Output the (x, y) coordinate of the center of the cell containing the given text.  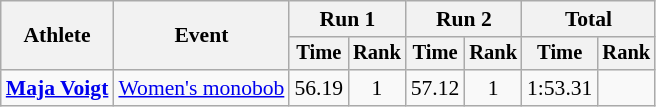
Women's monobob (201, 88)
Event (201, 36)
1:53.31 (560, 88)
57.12 (436, 88)
Total (588, 19)
56.19 (318, 88)
Athlete (58, 36)
Run 1 (347, 19)
Run 2 (464, 19)
Maja Voigt (58, 88)
